Return [X, Y] of the center of cell containing provided text 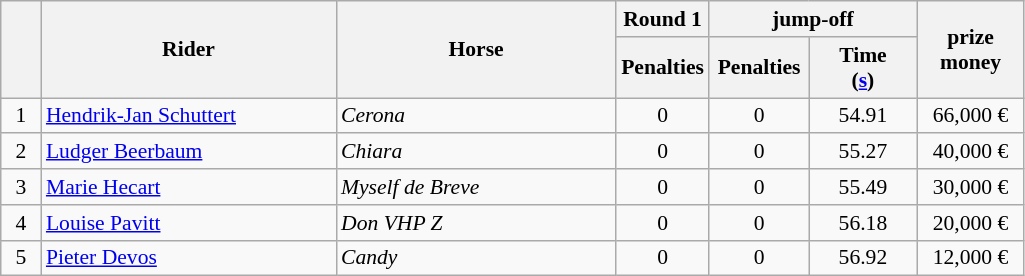
66,000 € [971, 116]
3 [21, 187]
Rider [188, 50]
30,000 € [971, 187]
54.91 [863, 116]
4 [21, 223]
56.92 [863, 258]
5 [21, 258]
Candy [476, 258]
prizemoney [971, 50]
Hendrik-Jan Schuttert [188, 116]
56.18 [863, 223]
Myself de Breve [476, 187]
Ludger Beerbaum [188, 152]
2 [21, 152]
Horse [476, 50]
Time(s) [863, 68]
55.27 [863, 152]
55.49 [863, 187]
Round 1 [662, 19]
12,000 € [971, 258]
Louise Pavitt [188, 223]
Chiara [476, 152]
Pieter Devos [188, 258]
Cerona [476, 116]
20,000 € [971, 223]
1 [21, 116]
jump-off [813, 19]
Don VHP Z [476, 223]
40,000 € [971, 152]
Marie Hecart [188, 187]
